Output the [X, Y] coordinate of the center of the cell containing the given text.  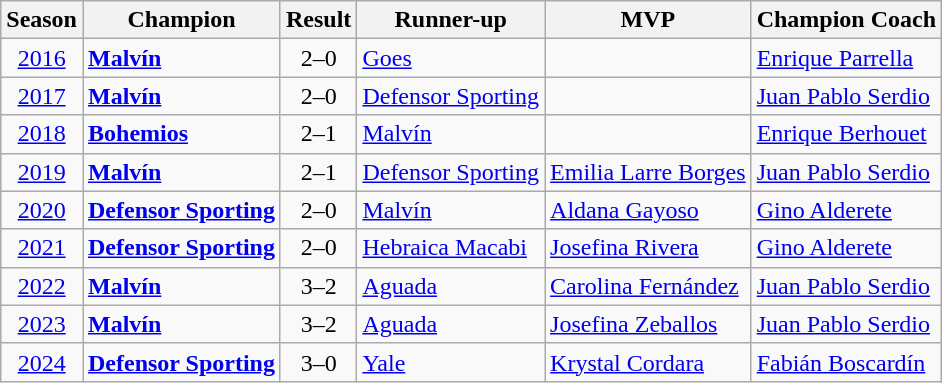
Enrique Berhouet [846, 134]
3–0 [318, 362]
Result [318, 20]
2020 [42, 210]
2024 [42, 362]
Yale [451, 362]
Krystal Cordara [648, 362]
Goes [451, 58]
Josefina Rivera [648, 248]
2016 [42, 58]
MVP [648, 20]
Josefina Zeballos [648, 324]
Emilia Larre Borges [648, 172]
Enrique Parrella [846, 58]
2019 [42, 172]
Season [42, 20]
Champion [181, 20]
Bohemios [181, 134]
2022 [42, 286]
2018 [42, 134]
Carolina Fernández [648, 286]
2017 [42, 96]
Fabián Boscardín [846, 362]
Champion Coach [846, 20]
Aldana Gayoso [648, 210]
2023 [42, 324]
Hebraica Macabi [451, 248]
2021 [42, 248]
Runner-up [451, 20]
